Extract the (X, Y) coordinate from the center of the cell holding the provided text.  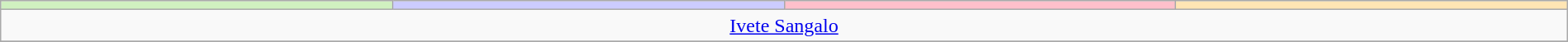
Ivete Sangalo (784, 26)
